For the text-containing cell, return its midpoint in [x, y] coordinate format. 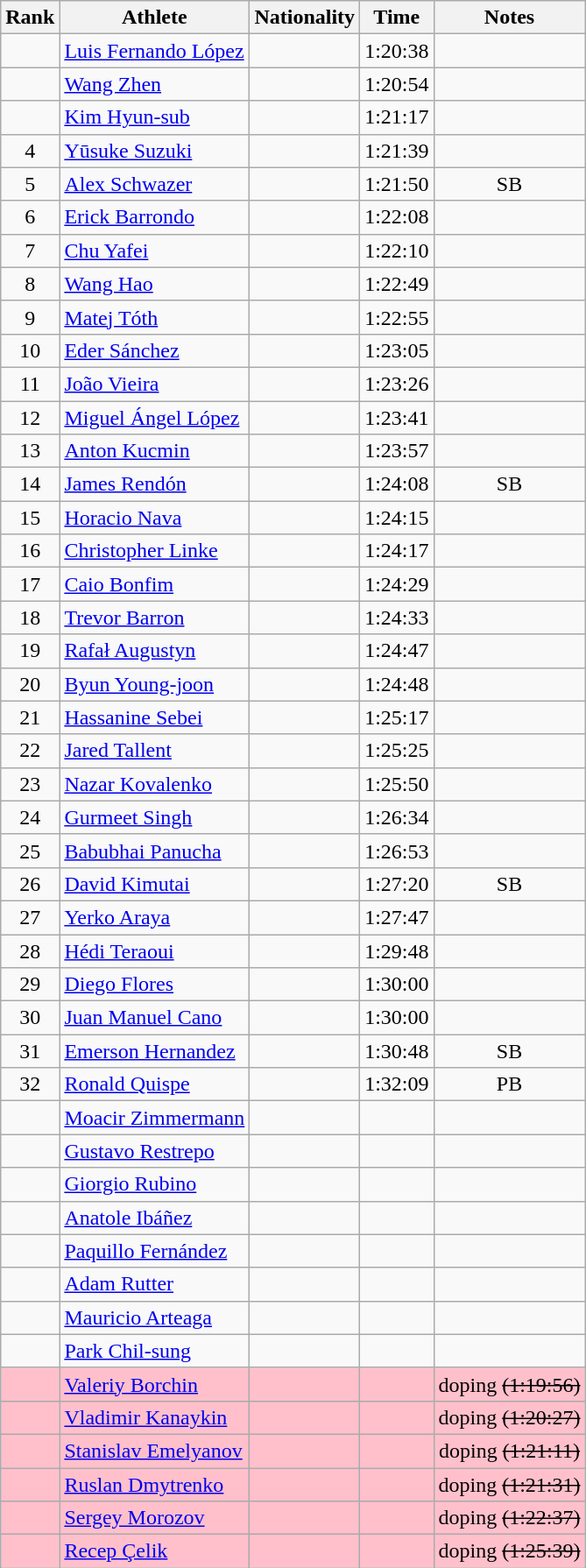
15 [30, 518]
Alex Schwazer [154, 184]
13 [30, 451]
1:24:08 [397, 484]
1:20:54 [397, 84]
1:24:47 [397, 651]
5 [30, 184]
20 [30, 684]
doping (1:21:31) [510, 1485]
Erick Barrondo [154, 217]
Sergey Morozov [154, 1518]
1:26:53 [397, 851]
1:24:15 [397, 518]
1:22:08 [397, 217]
22 [30, 751]
30 [30, 1018]
1:32:09 [397, 1084]
Anatole Ibáñez [154, 1218]
doping (1:19:56) [510, 1384]
Hédi Teraoui [154, 950]
Athlete [154, 18]
Rank [30, 18]
1:25:25 [397, 751]
Nazar Kovalenko [154, 784]
Miguel Ángel López [154, 418]
Anton Kucmin [154, 451]
1:21:50 [397, 184]
23 [30, 784]
1:27:47 [397, 917]
Park Chil-sung [154, 1351]
1:21:39 [397, 151]
28 [30, 950]
Emerson Hernandez [154, 1051]
Vladimir Kanaykin [154, 1417]
Wang Hao [154, 284]
Time [397, 18]
PB [510, 1084]
1:25:17 [397, 717]
Nationality [305, 18]
Kim Hyun-sub [154, 117]
Valeriy Borchin [154, 1384]
24 [30, 817]
18 [30, 618]
1:23:57 [397, 451]
Moacir Zimmermann [154, 1118]
Matej Tóth [154, 317]
Babubhai Panucha [154, 851]
1:30:48 [397, 1051]
1:26:34 [397, 817]
Rafał Augustyn [154, 651]
Notes [510, 18]
1:23:26 [397, 384]
James Rendón [154, 484]
Christopher Linke [154, 551]
14 [30, 484]
21 [30, 717]
1:23:41 [397, 418]
1:23:05 [397, 350]
31 [30, 1051]
25 [30, 851]
9 [30, 317]
6 [30, 217]
1:25:50 [397, 784]
Gurmeet Singh [154, 817]
doping (1:20:27) [510, 1417]
26 [30, 884]
17 [30, 584]
1:20:38 [397, 51]
doping (1:25:39) [510, 1551]
Yūsuke Suzuki [154, 151]
1:29:48 [397, 950]
Trevor Barron [154, 618]
Jared Tallent [154, 751]
Caio Bonfim [154, 584]
1:24:48 [397, 684]
11 [30, 384]
David Kimutai [154, 884]
1:22:49 [397, 284]
1:24:17 [397, 551]
Adam Rutter [154, 1284]
Hassanine Sebei [154, 717]
Ronald Quispe [154, 1084]
João Vieira [154, 384]
7 [30, 251]
Giorgio Rubino [154, 1184]
Ruslan Dmytrenko [154, 1485]
Byun Young-joon [154, 684]
1:22:10 [397, 251]
Horacio Nava [154, 518]
32 [30, 1084]
29 [30, 985]
4 [30, 151]
1:24:29 [397, 584]
Recep Çelik [154, 1551]
Stanislav Emelyanov [154, 1451]
1:27:20 [397, 884]
Mauricio Arteaga [154, 1317]
Juan Manuel Cano [154, 1018]
1:21:17 [397, 117]
10 [30, 350]
1:24:33 [397, 618]
doping (1:22:37) [510, 1518]
Wang Zhen [154, 84]
16 [30, 551]
19 [30, 651]
8 [30, 284]
Diego Flores [154, 985]
Yerko Araya [154, 917]
1:22:55 [397, 317]
Luis Fernando López [154, 51]
Gustavo Restrepo [154, 1151]
Eder Sánchez [154, 350]
12 [30, 418]
Chu Yafei [154, 251]
27 [30, 917]
Paquillo Fernández [154, 1251]
doping (1:21:11) [510, 1451]
